Identify which cell holds the provided text, then report its (X, Y) central coordinate. 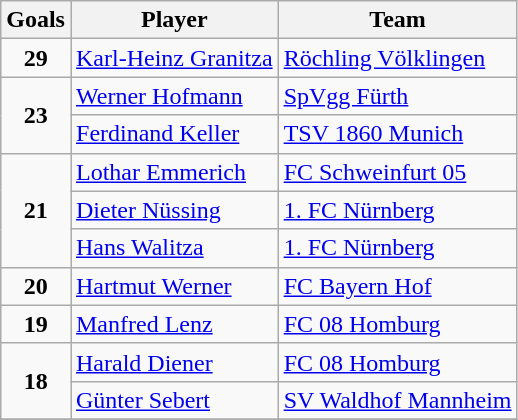
Team (398, 20)
Dieter Nüssing (174, 210)
TSV 1860 Munich (398, 134)
Goals (36, 20)
Hans Walitza (174, 248)
23 (36, 115)
Ferdinand Keller (174, 134)
Günter Sebert (174, 400)
19 (36, 324)
20 (36, 286)
21 (36, 210)
Karl-Heinz Granitza (174, 58)
Hartmut Werner (174, 286)
Manfred Lenz (174, 324)
FC Bayern Hof (398, 286)
Harald Diener (174, 362)
FC Schweinfurt 05 (398, 172)
SpVgg Fürth (398, 96)
29 (36, 58)
Lothar Emmerich (174, 172)
18 (36, 381)
SV Waldhof Mannheim (398, 400)
Player (174, 20)
Werner Hofmann (174, 96)
Röchling Völklingen (398, 58)
